Search for the cell housing the specified text and yield its (x, y) center coordinate. 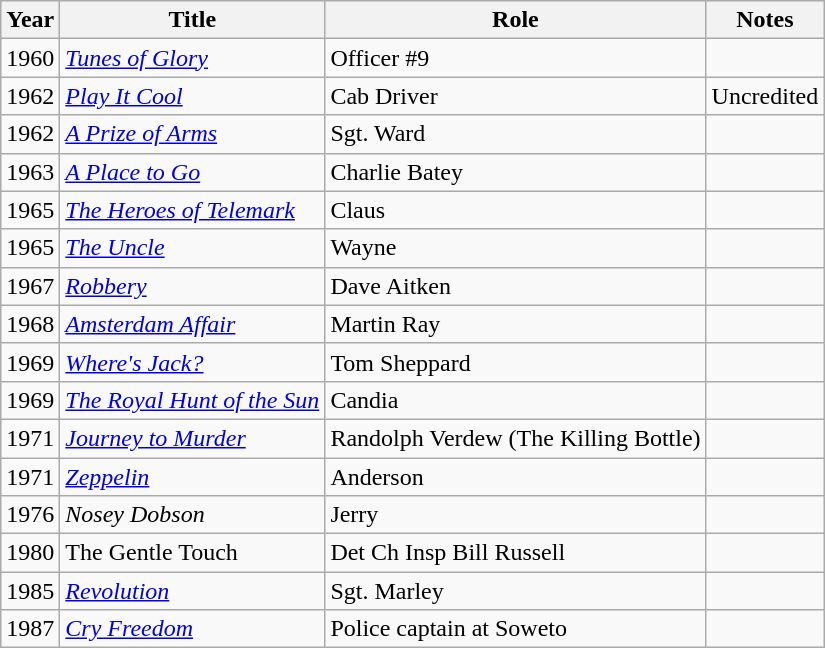
The Gentle Touch (192, 553)
Det Ch Insp Bill Russell (516, 553)
Robbery (192, 286)
Claus (516, 210)
Police captain at Soweto (516, 629)
Tunes of Glory (192, 58)
Sgt. Marley (516, 591)
Where's Jack? (192, 362)
Randolph Verdew (The Killing Bottle) (516, 438)
The Heroes of Telemark (192, 210)
1980 (30, 553)
1967 (30, 286)
The Uncle (192, 248)
Journey to Murder (192, 438)
Candia (516, 400)
Tom Sheppard (516, 362)
Sgt. Ward (516, 134)
Amsterdam Affair (192, 324)
Play It Cool (192, 96)
A Prize of Arms (192, 134)
Wayne (516, 248)
1987 (30, 629)
Revolution (192, 591)
1976 (30, 515)
Jerry (516, 515)
Nosey Dobson (192, 515)
1985 (30, 591)
Role (516, 20)
Cry Freedom (192, 629)
Martin Ray (516, 324)
The Royal Hunt of the Sun (192, 400)
A Place to Go (192, 172)
Anderson (516, 477)
Title (192, 20)
Cab Driver (516, 96)
1963 (30, 172)
1960 (30, 58)
Year (30, 20)
Dave Aitken (516, 286)
Notes (765, 20)
1968 (30, 324)
Zeppelin (192, 477)
Officer #9 (516, 58)
Uncredited (765, 96)
Charlie Batey (516, 172)
